Pinpoint the cell where the given text exists, returning its [X, Y] midpoint coordinate. 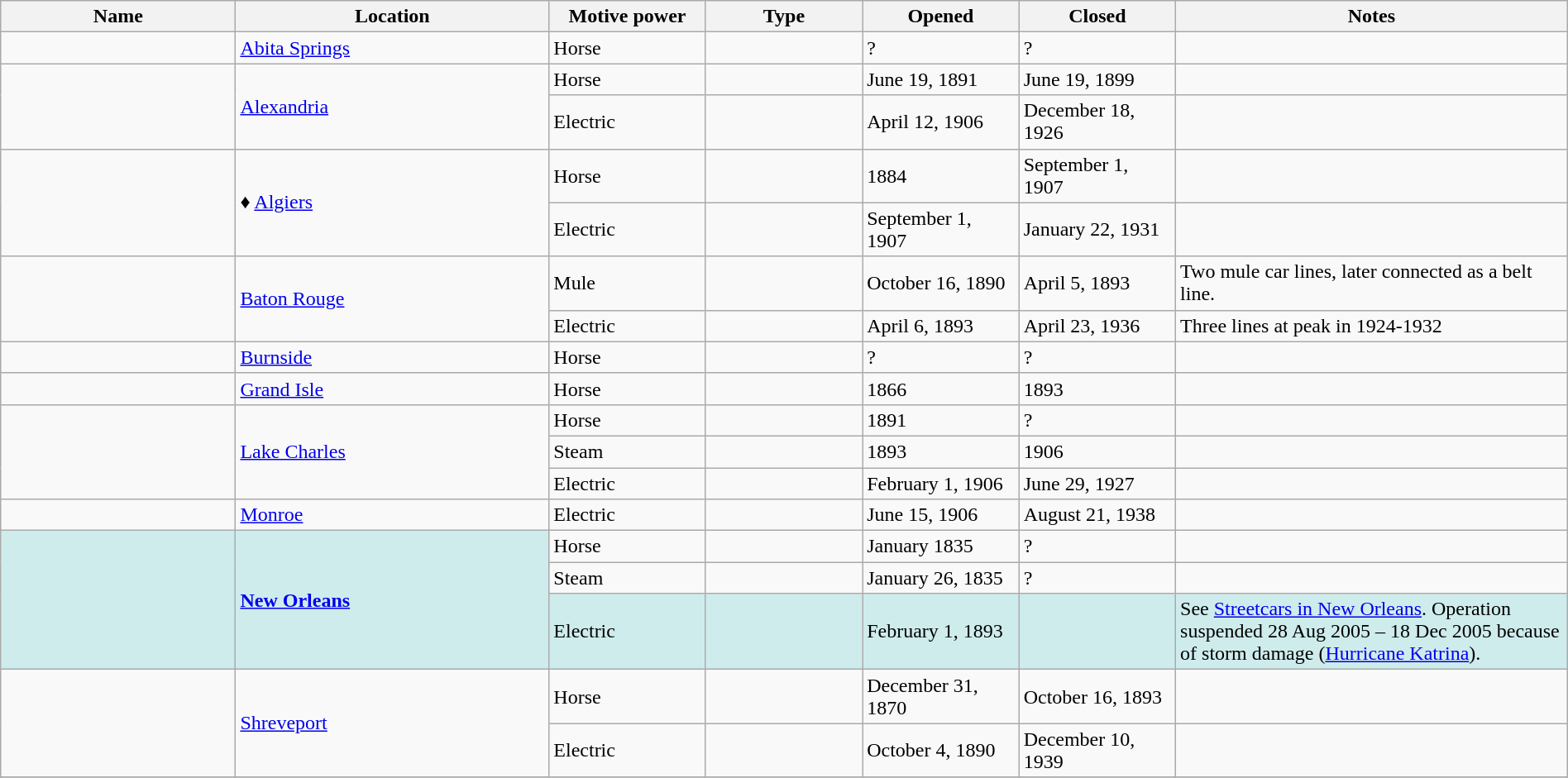
April 6, 1893 [941, 326]
October 16, 1893 [1097, 696]
April 5, 1893 [1097, 283]
December 18, 1926 [1097, 122]
August 21, 1938 [1097, 515]
December 10, 1939 [1097, 751]
Closed [1097, 17]
Type [784, 17]
Name [118, 17]
Opened [941, 17]
Burnside [392, 357]
June 19, 1891 [941, 79]
June 19, 1899 [1097, 79]
January 22, 1931 [1097, 230]
Shreveport [392, 723]
♦ Algiers [392, 203]
1866 [941, 389]
1884 [941, 175]
June 29, 1927 [1097, 484]
Three lines at peak in 1924-1932 [1372, 326]
1891 [941, 420]
February 1, 1906 [941, 484]
December 31, 1870 [941, 696]
Two mule car lines, later connected as a belt line. [1372, 283]
April 23, 1936 [1097, 326]
1906 [1097, 451]
Alexandria [392, 106]
June 15, 1906 [941, 515]
New Orleans [392, 600]
Monroe [392, 515]
Location [392, 17]
Motive power [627, 17]
February 1, 1893 [941, 632]
Baton Rouge [392, 299]
See Streetcars in New Orleans. Operation suspended 28 Aug 2005 – 18 Dec 2005 because of storm damage (Hurricane Katrina). [1372, 632]
January 1835 [941, 547]
October 4, 1890 [941, 751]
Grand Isle [392, 389]
Abita Springs [392, 48]
October 16, 1890 [941, 283]
April 12, 1906 [941, 122]
Notes [1372, 17]
January 26, 1835 [941, 578]
Mule [627, 283]
Lake Charles [392, 451]
